Return the (X, Y) coordinate for the center point of the cell that contains the specified text.  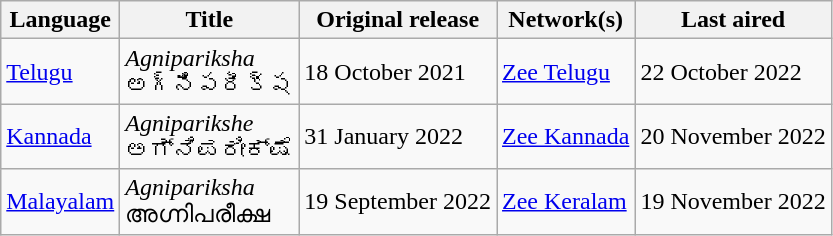
20 November 2022 (733, 136)
31 January 2022 (398, 136)
Agnipariksha അഗ്നിപരീക്ഷ (210, 202)
19 November 2022 (733, 202)
Zee Telugu (566, 72)
Zee Kannada (566, 136)
Original release (398, 20)
Kannada (60, 136)
Agniparikshe ಅಗ್ನಿಪರೀಕ್ಷೆ (210, 136)
Last aired (733, 20)
Malayalam (60, 202)
19 September 2022 (398, 202)
Zee Keralam (566, 202)
18 October 2021 (398, 72)
Telugu (60, 72)
Language (60, 20)
Title (210, 20)
Agnipariksha అగ్నిపరీక్ష (210, 72)
22 October 2022 (733, 72)
Network(s) (566, 20)
